Detect which cell encompasses the target text, then output its [X, Y] center coordinate. 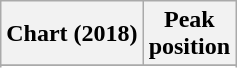
Chart (2018) [72, 34]
Peakposition [189, 34]
